Search for the cell housing the specified text and yield its [x, y] center coordinate. 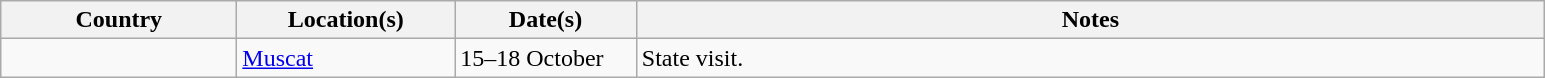
Location(s) [346, 20]
State visit. [1090, 58]
Notes [1090, 20]
15–18 October [546, 58]
Muscat [346, 58]
Date(s) [546, 20]
Country [119, 20]
